Return the [x, y] coordinate for the center point of the cell that contains the specified text.  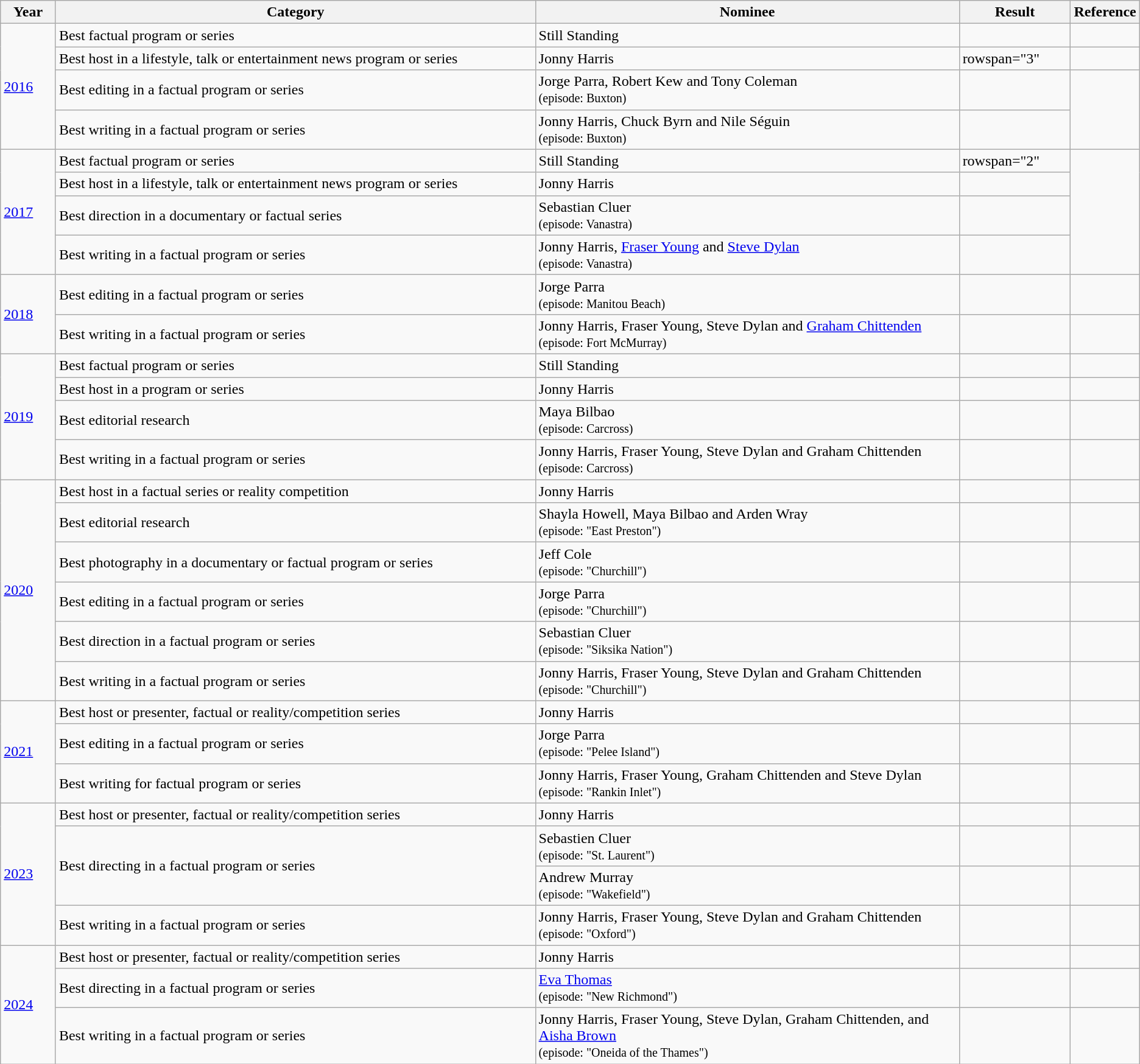
Jeff Cole(episode: "Churchill") [747, 562]
Best direction in a documentary or factual series [295, 215]
Sebastian Cluer(episode: Vanastra) [747, 215]
Jonny Harris, Chuck Byrn and Nile Séguin(episode: Buxton) [747, 129]
Jonny Harris, Fraser Young and Steve Dylan(episode: Vanastra) [747, 254]
Best host in a factual series or reality competition [295, 491]
Jorge Parra(episode: "Pelee Island") [747, 744]
2016 [28, 86]
Jorge Parra(episode: Manitou Beach) [747, 295]
2017 [28, 212]
2024 [28, 1004]
rowspan="2" [1015, 161]
Jonny Harris, Fraser Young, Steve Dylan and Graham Chittenden(episode: Carcross) [747, 460]
Jonny Harris, Fraser Young, Steve Dylan and Graham Chittenden(episode: Fort McMurray) [747, 334]
2023 [28, 874]
Andrew Murray(episode: "Wakefield") [747, 885]
Jorge Parra(episode: "Churchill") [747, 601]
Shayla Howell, Maya Bilbao and Arden Wray(episode: "East Preston") [747, 522]
Best host in a program or series [295, 389]
Category [295, 12]
Nominee [747, 12]
Jonny Harris, Fraser Young, Steve Dylan and Graham Chittenden(episode: "Churchill") [747, 681]
Year [28, 12]
rowspan="3" [1015, 58]
Eva Thomas(episode: "New Richmond") [747, 989]
2019 [28, 416]
Reference [1105, 12]
Jonny Harris, Fraser Young, Steve Dylan and Graham Chittenden(episode: "Oxford") [747, 925]
2020 [28, 590]
Sebastien Cluer(episode: "St. Laurent") [747, 846]
Maya Bilbao(episode: Carcross) [747, 420]
Result [1015, 12]
Best writing for factual program or series [295, 783]
Best photography in a documentary or factual program or series [295, 562]
Jonny Harris, Fraser Young, Graham Chittenden and Steve Dylan(episode: "Rankin Inlet") [747, 783]
2018 [28, 314]
2021 [28, 752]
Jorge Parra, Robert Kew and Tony Coleman(episode: Buxton) [747, 90]
Sebastian Cluer(episode: "Siksika Nation") [747, 642]
Best direction in a factual program or series [295, 642]
Jonny Harris, Fraser Young, Steve Dylan, Graham Chittenden, and Aisha Brown(episode: "Oneida of the Thames") [747, 1036]
